From the cell containing the given text, extract its center point as [x, y] coordinate. 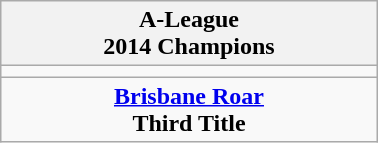
A-League2014 Champions [189, 34]
Brisbane RoarThird Title [189, 110]
